Extract the (x, y) coordinate from the center of the cell holding the provided text.  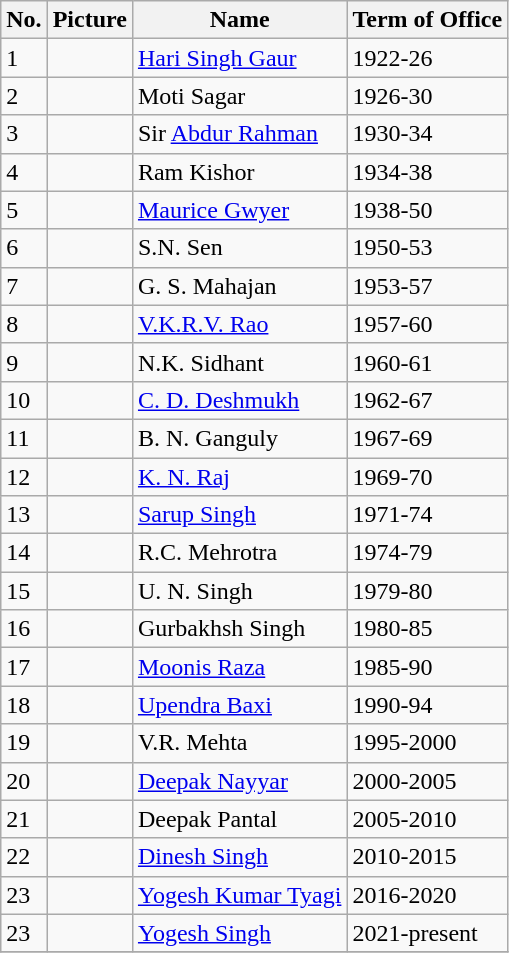
Gurbakhsh Singh (239, 629)
V.K.R.V. Rao (239, 324)
R.C. Mehrotra (239, 553)
No. (24, 20)
1930-34 (428, 134)
14 (24, 553)
19 (24, 743)
15 (24, 591)
1953-57 (428, 286)
G. S. Mahajan (239, 286)
1985-90 (428, 667)
Yogesh Singh (239, 933)
Deepak Nayyar (239, 781)
N.K. Sidhant (239, 362)
2005-2010 (428, 819)
Deepak Pantal (239, 819)
1926-30 (428, 96)
21 (24, 819)
1969-70 (428, 477)
V.R. Mehta (239, 743)
Dinesh Singh (239, 857)
18 (24, 705)
11 (24, 438)
6 (24, 248)
2 (24, 96)
Sir Abdur Rahman (239, 134)
1934-38 (428, 172)
13 (24, 515)
Name (239, 20)
1967-69 (428, 438)
1950-53 (428, 248)
1 (24, 58)
S.N. Sen (239, 248)
16 (24, 629)
8 (24, 324)
2000-2005 (428, 781)
Upendra Baxi (239, 705)
9 (24, 362)
Sarup Singh (239, 515)
1960-61 (428, 362)
Term of Office (428, 20)
Ram Kishor (239, 172)
K. N. Raj (239, 477)
10 (24, 400)
1979-80 (428, 591)
20 (24, 781)
4 (24, 172)
17 (24, 667)
1995-2000 (428, 743)
1938-50 (428, 210)
Hari Singh Gaur (239, 58)
2016-2020 (428, 895)
5 (24, 210)
1971-74 (428, 515)
1974-79 (428, 553)
12 (24, 477)
1990-94 (428, 705)
U. N. Singh (239, 591)
Yogesh Kumar Tyagi (239, 895)
C. D. Deshmukh (239, 400)
2021-present (428, 933)
7 (24, 286)
1957-60 (428, 324)
1980-85 (428, 629)
B. N. Ganguly (239, 438)
22 (24, 857)
Picture (90, 20)
1922-26 (428, 58)
2010-2015 (428, 857)
Moti Sagar (239, 96)
Moonis Raza (239, 667)
3 (24, 134)
Maurice Gwyer (239, 210)
1962-67 (428, 400)
